Pinpoint the cell where the given text exists, returning its [X, Y] midpoint coordinate. 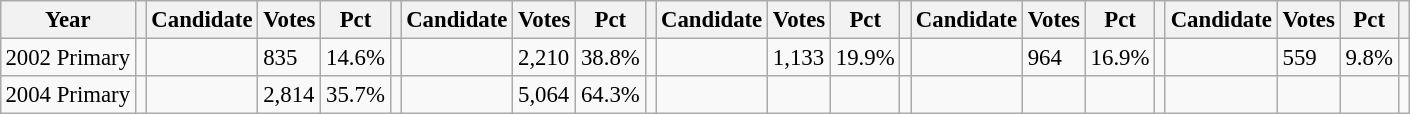
2004 Primary [68, 95]
38.8% [610, 57]
2,814 [290, 95]
9.8% [1369, 57]
559 [1308, 57]
2,210 [544, 57]
2002 Primary [68, 57]
35.7% [356, 95]
64.3% [610, 95]
14.6% [356, 57]
16.9% [1120, 57]
964 [1054, 57]
1,133 [800, 57]
Year [68, 20]
5,064 [544, 95]
835 [290, 57]
19.9% [864, 57]
